Search for the cell housing the specified text and yield its (x, y) center coordinate. 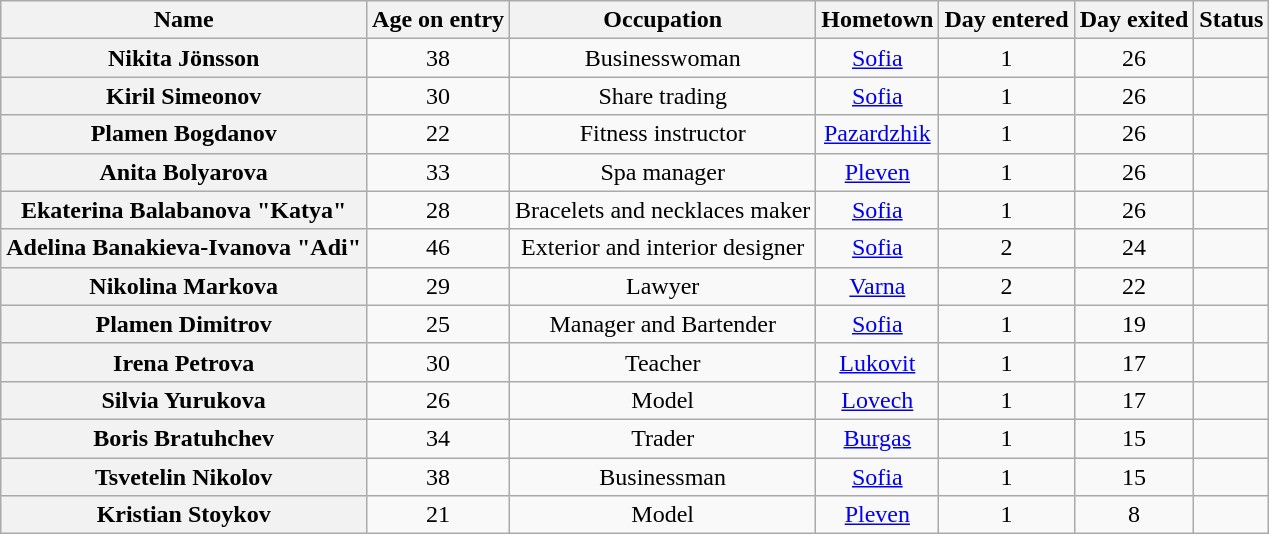
29 (438, 286)
34 (438, 438)
Burgas (878, 438)
Kristian Stoykov (184, 515)
Lawyer (663, 286)
Anita Bolyarova (184, 172)
Tsvetelin Nikolov (184, 477)
Nikita Jönsson (184, 58)
Day entered (1006, 20)
Businessman (663, 477)
Silvia Yurukova (184, 400)
Occupation (663, 20)
46 (438, 248)
Irena Petrova (184, 362)
Adelina Banakieva-Ivanova "Adi" (184, 248)
33 (438, 172)
Pazardzhik (878, 134)
8 (1134, 515)
Trader (663, 438)
Day exited (1134, 20)
Lovech (878, 400)
Plamen Dimitrov (184, 324)
Bracelets and necklaces maker (663, 210)
Status (1232, 20)
Plamen Bogdanov (184, 134)
Ekaterina Balabanova "Katya" (184, 210)
Hometown (878, 20)
Nikolina Markova (184, 286)
Lukovit (878, 362)
Age on entry (438, 20)
Varna (878, 286)
25 (438, 324)
Kiril Simeonov (184, 96)
Name (184, 20)
Teacher (663, 362)
Fitness instructor (663, 134)
Boris Bratuhchev (184, 438)
21 (438, 515)
Manager and Bartender (663, 324)
24 (1134, 248)
Exterior and interior designer (663, 248)
Spa manager (663, 172)
Businesswoman (663, 58)
Share trading (663, 96)
28 (438, 210)
19 (1134, 324)
